Find where the given text appears and provide that cell's center as [X, Y] coordinate. 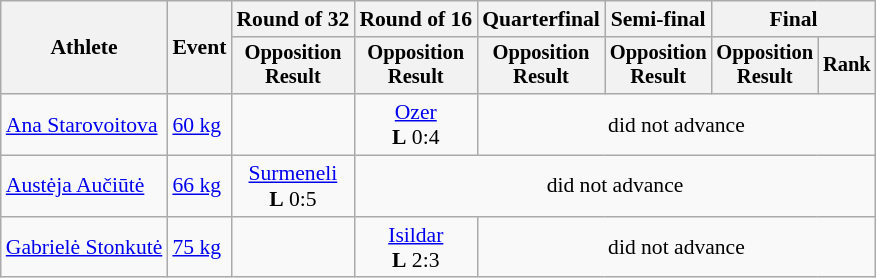
Ozer L 0:4 [416, 124]
Round of 16 [416, 19]
Rank [847, 66]
Isildar L 2:3 [416, 248]
Semi-final [658, 19]
Austėja Aučiūtė [84, 186]
Final [793, 19]
66 kg [199, 186]
Round of 32 [292, 19]
Ana Starovoitova [84, 124]
Athlete [84, 48]
Quarterfinal [541, 19]
Event [199, 48]
Gabrielė Stonkutė [84, 248]
Surmeneli L 0:5 [292, 186]
60 kg [199, 124]
75 kg [199, 248]
